Return the [X, Y] coordinate for the center point of the cell that contains the specified text.  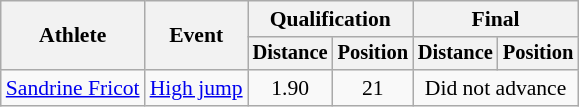
Qualification [330, 19]
Sandrine Fricot [73, 88]
21 [373, 88]
1.90 [290, 88]
Event [196, 36]
Final [496, 19]
Athlete [73, 36]
Did not advance [496, 88]
High jump [196, 88]
